Locate the cell with the specified text and output its (x, y) center coordinate. 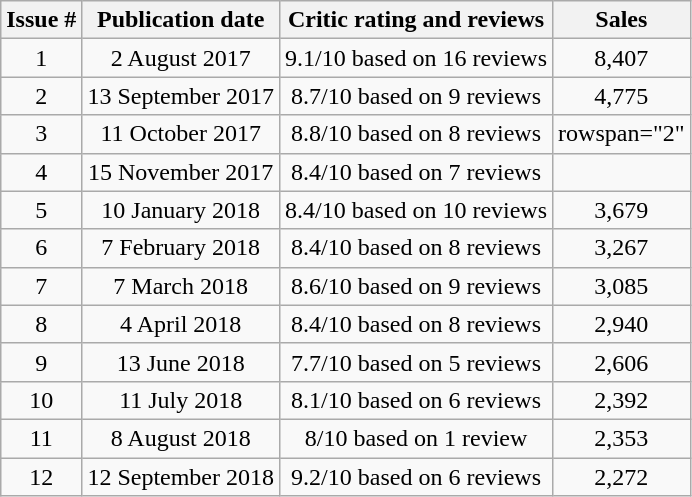
Issue # (42, 20)
1 (42, 58)
2,392 (622, 400)
9.2/10 based on 6 reviews (416, 477)
3,679 (622, 210)
Publication date (181, 20)
8.8/10 based on 8 reviews (416, 134)
2 August 2017 (181, 58)
3,085 (622, 286)
8.4/10 based on 7 reviews (416, 172)
8/10 based on 1 review (416, 438)
4 April 2018 (181, 324)
rowspan="2" (622, 134)
8 (42, 324)
2 (42, 96)
7 (42, 286)
11 October 2017 (181, 134)
Critic rating and reviews (416, 20)
8 August 2018 (181, 438)
4 (42, 172)
8.6/10 based on 9 reviews (416, 286)
8,407 (622, 58)
9.1/10 based on 16 reviews (416, 58)
3 (42, 134)
15 November 2017 (181, 172)
13 September 2017 (181, 96)
2,940 (622, 324)
8.4/10 based on 10 reviews (416, 210)
7 February 2018 (181, 248)
7 March 2018 (181, 286)
13 June 2018 (181, 362)
7.7/10 based on 5 reviews (416, 362)
10 (42, 400)
11 July 2018 (181, 400)
6 (42, 248)
12 September 2018 (181, 477)
5 (42, 210)
9 (42, 362)
10 January 2018 (181, 210)
4,775 (622, 96)
8.1/10 based on 6 reviews (416, 400)
3,267 (622, 248)
8.7/10 based on 9 reviews (416, 96)
11 (42, 438)
12 (42, 477)
Sales (622, 20)
2,606 (622, 362)
2,272 (622, 477)
2,353 (622, 438)
